Extract the [x, y] coordinate from the center of the cell holding the provided text.  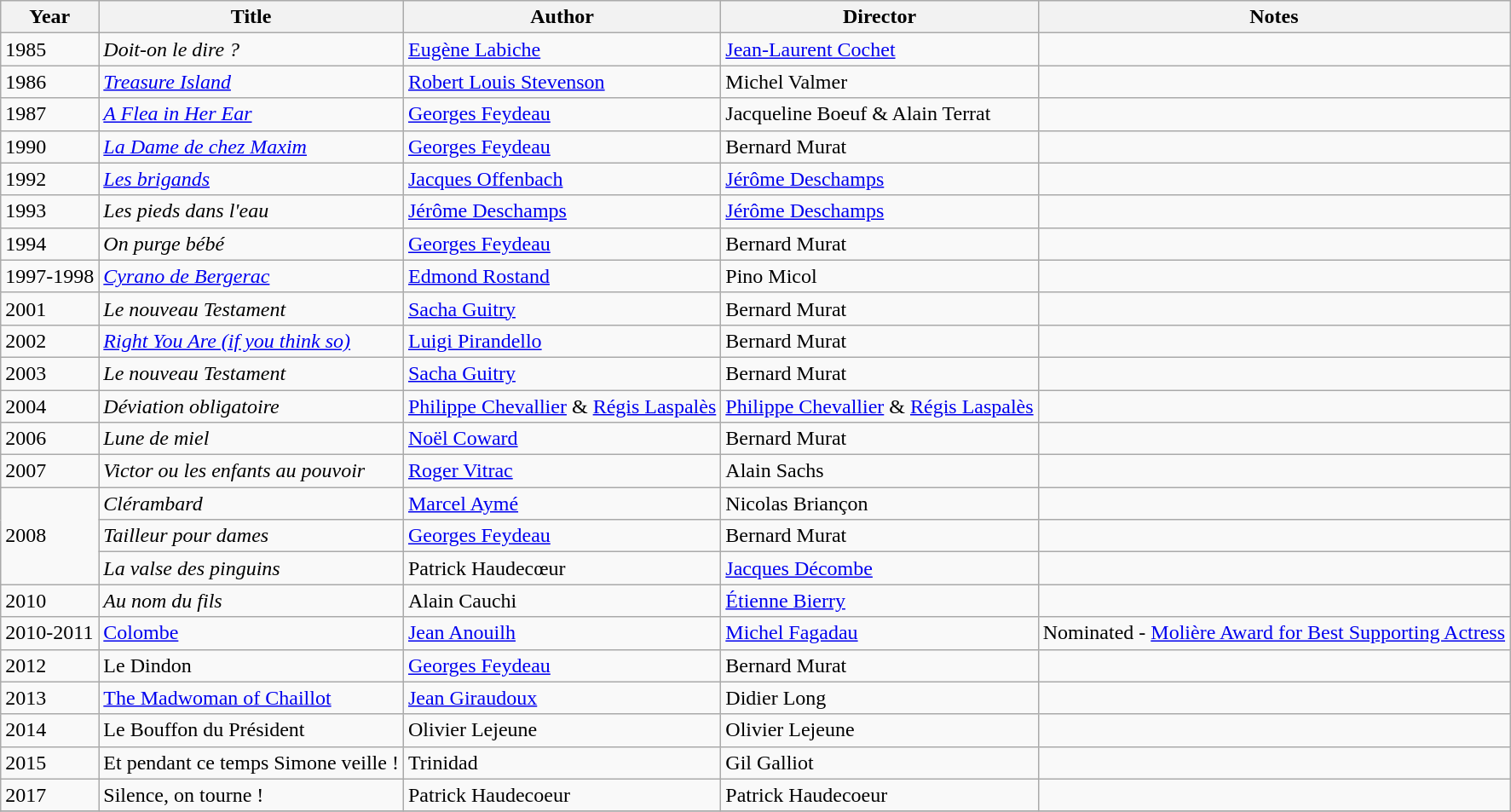
Les brigands [251, 179]
Pino Micol [879, 276]
Au nom du fils [251, 601]
Colombe [251, 633]
2001 [49, 308]
Jean-Laurent Cochet [879, 49]
Michel Fagadau [879, 633]
Right You Are (if you think so) [251, 341]
On purge bébé [251, 244]
Clérambard [251, 504]
Doit-on le dire ? [251, 49]
Title [251, 17]
Jacqueline Boeuf & Alain Terrat [879, 114]
Edmond Rostand [562, 276]
Didier Long [879, 698]
Noël Coward [562, 439]
Silence, on tourne ! [251, 795]
2010 [49, 601]
Tailleur pour dames [251, 536]
Cyrano de Bergerac [251, 276]
Alain Cauchi [562, 601]
Director [879, 17]
Gil Galliot [879, 763]
Jacques Décombe [879, 568]
2008 [49, 536]
Luigi Pirandello [562, 341]
Lune de miel [251, 439]
A Flea in Her Ear [251, 114]
Notes [1273, 17]
Year [49, 17]
Marcel Aymé [562, 504]
2013 [49, 698]
2012 [49, 665]
Treasure Island [251, 82]
2006 [49, 439]
Victor ou les enfants au pouvoir [251, 471]
Jean Anouilh [562, 633]
1997-1998 [49, 276]
The Madwoman of Chaillot [251, 698]
Jacques Offenbach [562, 179]
Étienne Bierry [879, 601]
2002 [49, 341]
2007 [49, 471]
Déviation obligatoire [251, 406]
1986 [49, 82]
2015 [49, 763]
2003 [49, 373]
Eugène Labiche [562, 49]
Author [562, 17]
Les pieds dans l'eau [251, 211]
2004 [49, 406]
Jean Giraudoux [562, 698]
1992 [49, 179]
2017 [49, 795]
1990 [49, 147]
Alain Sachs [879, 471]
1993 [49, 211]
Trinidad [562, 763]
Nicolas Briançon [879, 504]
1994 [49, 244]
1985 [49, 49]
Robert Louis Stevenson [562, 82]
Le Dindon [251, 665]
2010-2011 [49, 633]
Michel Valmer [879, 82]
Et pendant ce temps Simone veille ! [251, 763]
La valse des pinguins [251, 568]
1987 [49, 114]
Patrick Haudecœur [562, 568]
Le Bouffon du Président [251, 730]
Nominated - Molière Award for Best Supporting Actress [1273, 633]
La Dame de chez Maxim [251, 147]
Roger Vitrac [562, 471]
2014 [49, 730]
